Extract the [X, Y] coordinate from the center of the cell holding the provided text.  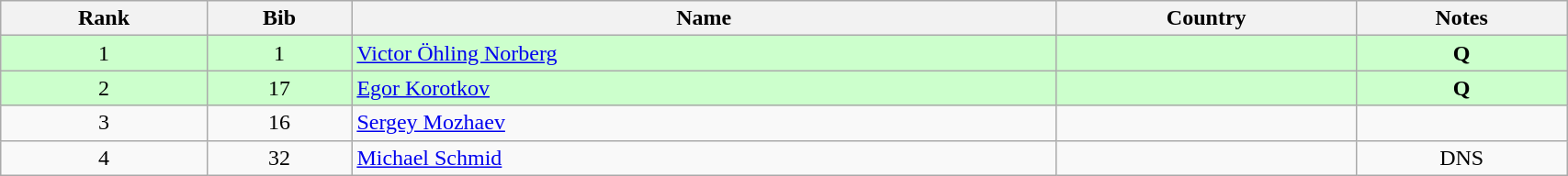
DNS [1462, 158]
32 [279, 158]
Country [1207, 18]
4 [105, 158]
Victor Öhling Norberg [704, 53]
17 [279, 88]
Name [704, 18]
2 [105, 88]
16 [279, 123]
Michael Schmid [704, 158]
Egor Korotkov [704, 88]
Sergey Mozhaev [704, 123]
Notes [1462, 18]
Rank [105, 18]
Bib [279, 18]
3 [105, 123]
